Output the (X, Y) coordinate of the center of the cell containing the given text.  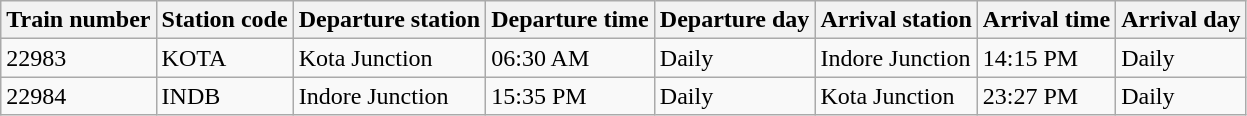
23:27 PM (1046, 96)
Station code (224, 20)
Departure day (734, 20)
15:35 PM (570, 96)
Departure time (570, 20)
Arrival time (1046, 20)
Arrival day (1181, 20)
22984 (78, 96)
06:30 AM (570, 58)
22983 (78, 58)
Departure station (390, 20)
KOTA (224, 58)
INDB (224, 96)
Train number (78, 20)
14:15 PM (1046, 58)
Arrival station (896, 20)
